Find where the given text appears and provide that cell's center as (X, Y) coordinate. 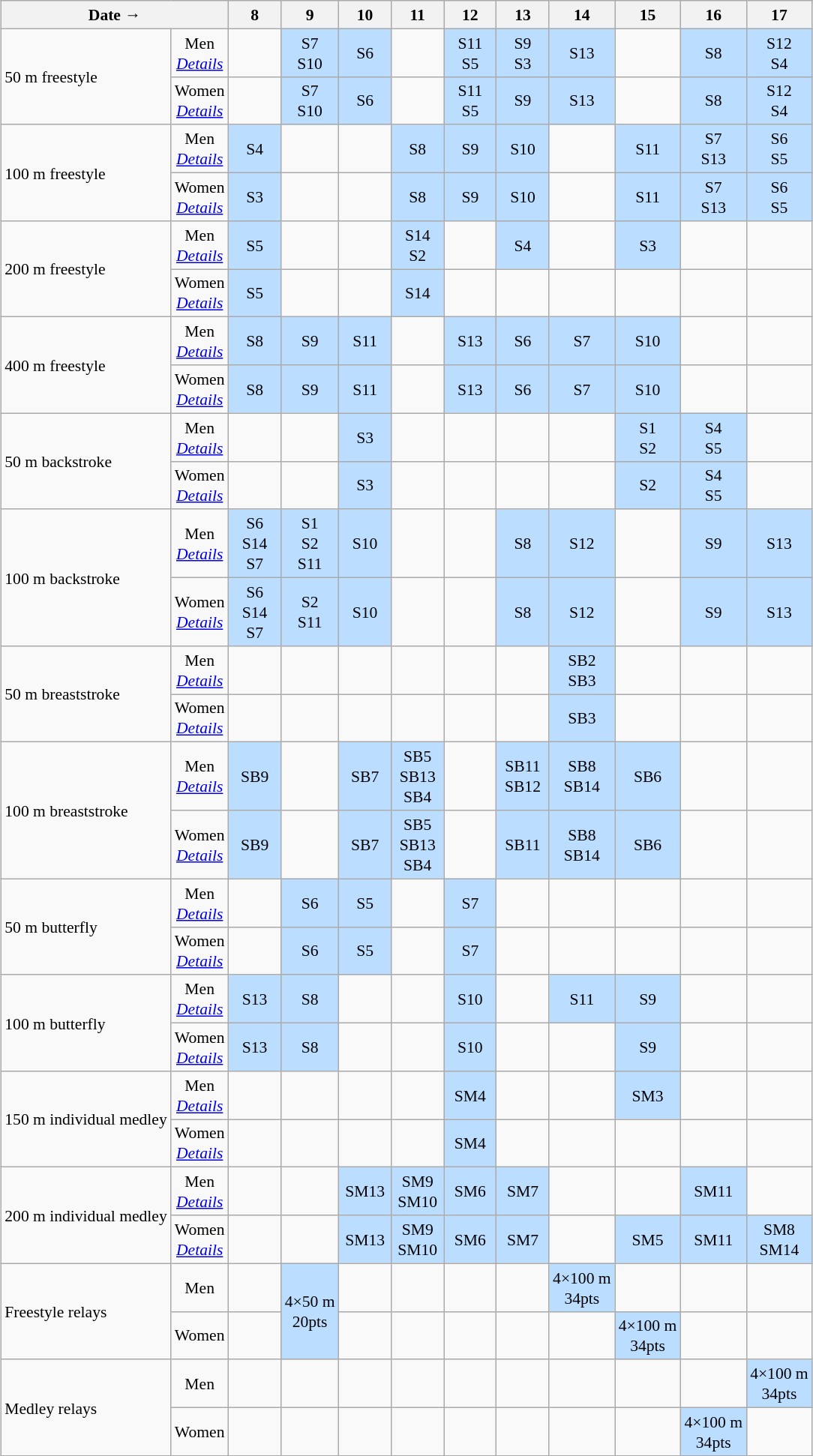
50 m breaststroke (85, 694)
15 (648, 15)
S2 (648, 485)
SB2SB3 (582, 670)
S14 (418, 292)
SB3 (582, 718)
SM3 (648, 1095)
SB11 (523, 844)
16 (713, 15)
9 (310, 15)
50 m backstroke (85, 461)
100 m breaststroke (85, 810)
S1S2S11 (310, 543)
12 (470, 15)
50 m freestyle (85, 76)
150 m individual medley (85, 1119)
SB11SB12 (523, 777)
13 (523, 15)
Date → (114, 15)
Freestyle relays (85, 1311)
SM5 (648, 1239)
100 m backstroke (85, 577)
SM8SM14 (779, 1239)
S2S11 (310, 612)
4×50 m 20pts (310, 1311)
100 m butterfly (85, 1023)
Medley relays (85, 1407)
200 m individual medley (85, 1215)
10 (365, 15)
200 m freestyle (85, 268)
8 (255, 15)
17 (779, 15)
400 m freestyle (85, 365)
14 (582, 15)
11 (418, 15)
S9S3 (523, 52)
100 m freestyle (85, 172)
S1S2 (648, 437)
50 m butterfly (85, 927)
S14S2 (418, 244)
